Output the [x, y] coordinate of the center of the cell containing the given text.  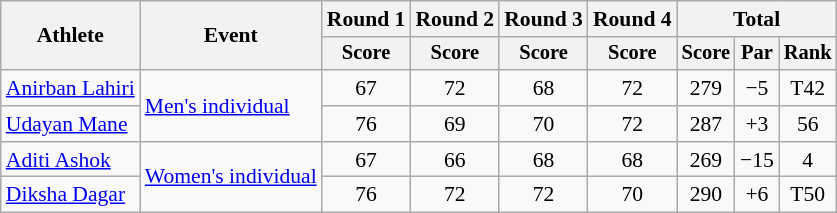
+6 [757, 195]
T42 [808, 88]
Round 2 [454, 19]
287 [706, 124]
4 [808, 160]
Total [757, 19]
66 [454, 160]
Rank [808, 54]
Round 4 [632, 19]
Par [757, 54]
+3 [757, 124]
Athlete [70, 36]
−15 [757, 160]
Anirban Lahiri [70, 88]
269 [706, 160]
Round 1 [366, 19]
290 [706, 195]
T50 [808, 195]
−5 [757, 88]
69 [454, 124]
Udayan Mane [70, 124]
Men's individual [231, 106]
Women's individual [231, 178]
279 [706, 88]
Diksha Dagar [70, 195]
Event [231, 36]
Round 3 [544, 19]
Aditi Ashok [70, 160]
56 [808, 124]
